Return the [X, Y] coordinate for the center point of the cell that contains the specified text.  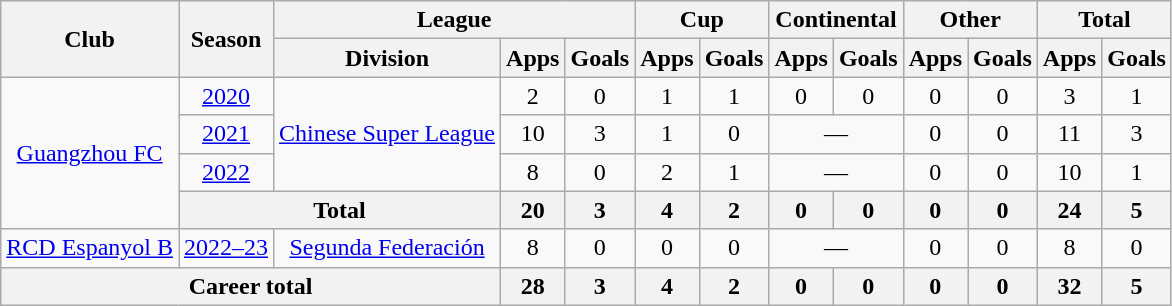
Guangzhou FC [90, 153]
2022 [226, 172]
24 [1069, 210]
28 [533, 286]
Segunda Federación [388, 248]
Club [90, 39]
Chinese Super League [388, 134]
Division [388, 58]
2020 [226, 96]
Cup [702, 20]
2022–23 [226, 248]
20 [533, 210]
32 [1069, 286]
Career total [251, 286]
Season [226, 39]
11 [1069, 134]
2021 [226, 134]
League [454, 20]
Continental [836, 20]
RCD Espanyol B [90, 248]
Other [970, 20]
